For the text-containing cell, return its midpoint in (X, Y) coordinate format. 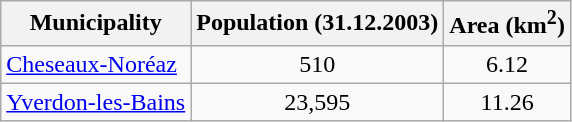
Population (31.12.2003) (318, 24)
510 (318, 64)
Area (km2) (508, 24)
Cheseaux-Noréaz (96, 64)
11.26 (508, 102)
23,595 (318, 102)
6.12 (508, 64)
Yverdon-les-Bains (96, 102)
Municipality (96, 24)
